Output the [X, Y] coordinate of the center of the cell containing the given text.  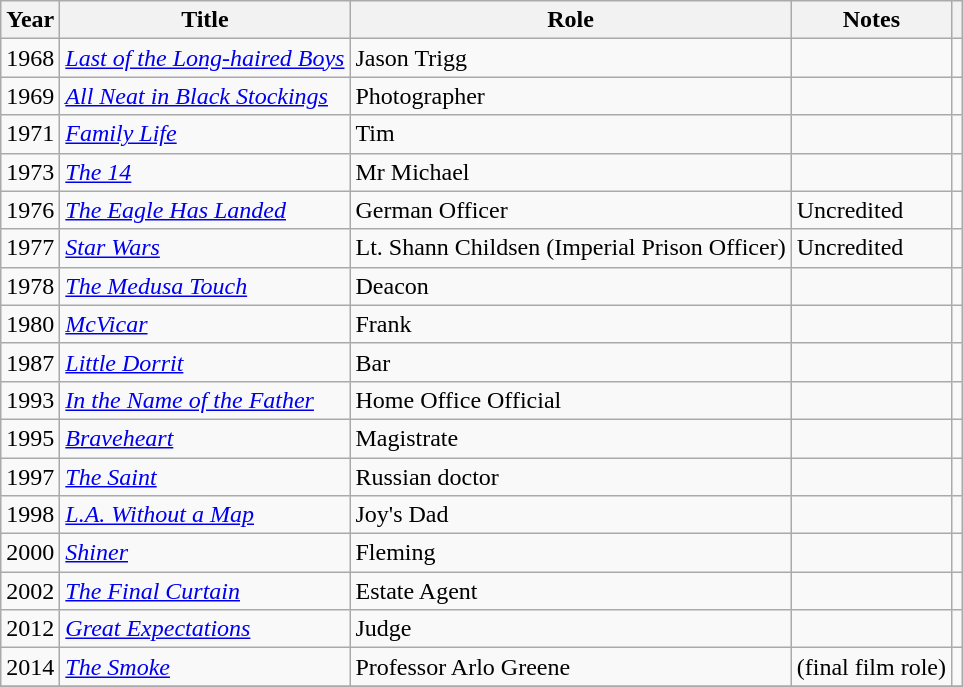
Shiner [205, 553]
Star Wars [205, 248]
Braveheart [205, 438]
Last of the Long-haired Boys [205, 58]
Joy's Dad [570, 515]
1971 [30, 134]
Role [570, 20]
Mr Michael [570, 172]
The Medusa Touch [205, 286]
The Smoke [205, 667]
2014 [30, 667]
Frank [570, 324]
2002 [30, 591]
The Eagle Has Landed [205, 210]
Photographer [570, 96]
Family Life [205, 134]
(final film role) [871, 667]
Professor Arlo Greene [570, 667]
1993 [30, 400]
All Neat in Black Stockings [205, 96]
1995 [30, 438]
McVicar [205, 324]
1968 [30, 58]
1973 [30, 172]
Bar [570, 362]
Little Dorrit [205, 362]
Judge [570, 629]
1987 [30, 362]
1977 [30, 248]
Lt. Shann Childsen (Imperial Prison Officer) [570, 248]
The Final Curtain [205, 591]
German Officer [570, 210]
Fleming [570, 553]
1980 [30, 324]
Title [205, 20]
Great Expectations [205, 629]
The 14 [205, 172]
1997 [30, 477]
2012 [30, 629]
Deacon [570, 286]
Jason Trigg [570, 58]
1998 [30, 515]
1969 [30, 96]
Tim [570, 134]
2000 [30, 553]
L.A. Without a Map [205, 515]
Year [30, 20]
Russian doctor [570, 477]
1978 [30, 286]
Estate Agent [570, 591]
1976 [30, 210]
The Saint [205, 477]
In the Name of the Father [205, 400]
Home Office Official [570, 400]
Magistrate [570, 438]
Notes [871, 20]
